For the text-containing cell, return its midpoint in (X, Y) coordinate format. 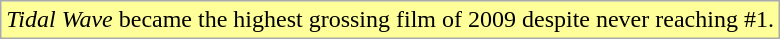
Tidal Wave became the highest grossing film of 2009 despite never reaching #1. (390, 20)
